Find where the given text appears and provide that cell's center as (X, Y) coordinate. 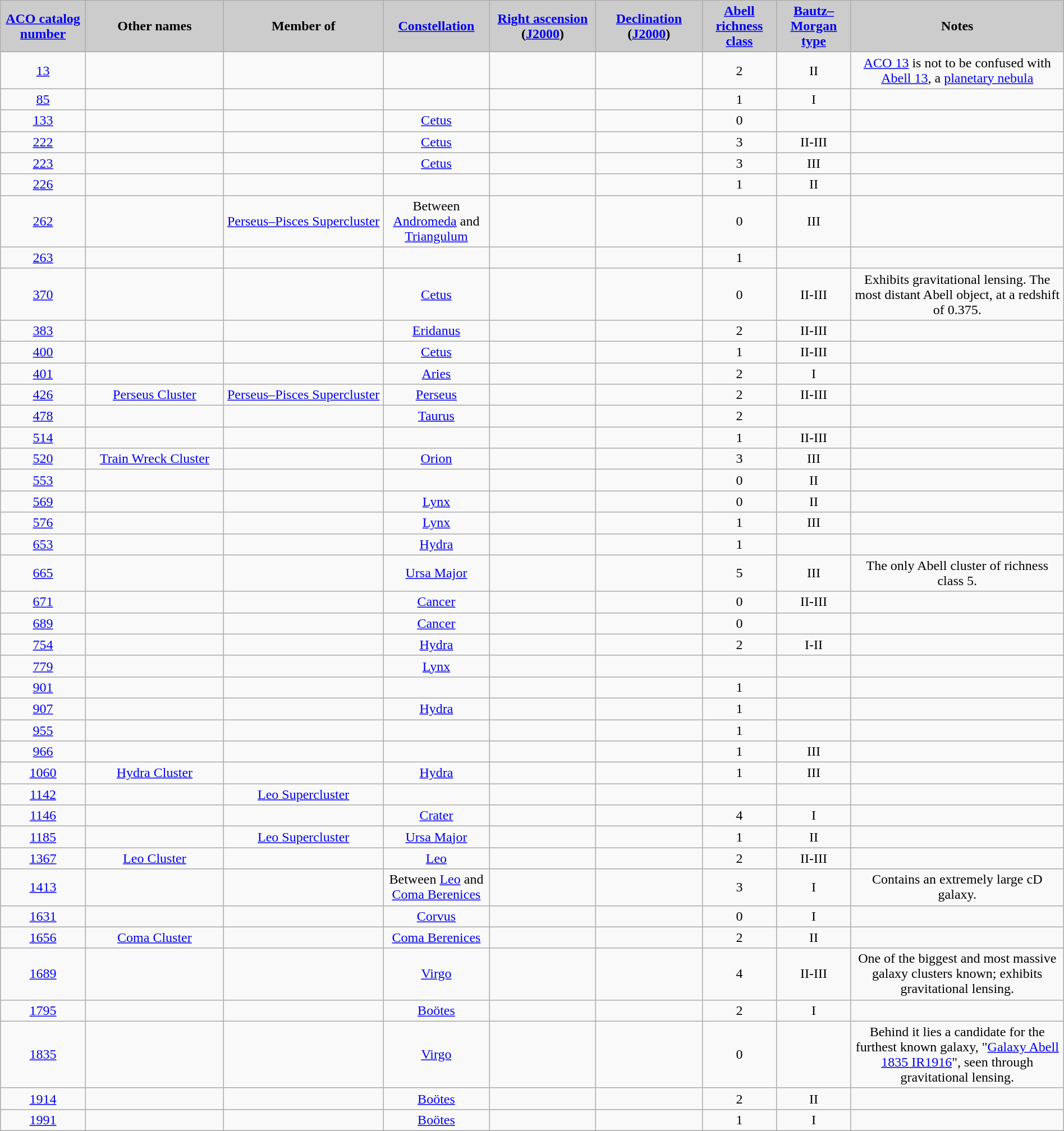
The only Abell cluster of richness class 5. (957, 573)
Member of (304, 26)
665 (43, 573)
ACO catalog number (43, 26)
1795 (43, 1010)
5 (740, 573)
Perseus Cluster (154, 395)
Declination (J2000) (649, 26)
262 (43, 221)
I-II (814, 645)
907 (43, 709)
Crater (437, 816)
401 (43, 373)
Behind it lies a candidate for the furthest known galaxy, "Galaxy Abell 1835 IR1916", seen through gravitational lensing. (957, 1055)
133 (43, 121)
Corvus (437, 916)
1991 (43, 1120)
383 (43, 330)
1689 (43, 974)
955 (43, 730)
553 (43, 480)
1142 (43, 794)
Constellation (437, 26)
569 (43, 502)
Between Leo and Coma Berenices (437, 888)
671 (43, 602)
1146 (43, 816)
1631 (43, 916)
1367 (43, 858)
Exhibits gravitational lensing. The most distant Abell object, at a redshift of 0.375. (957, 294)
370 (43, 294)
One of the biggest and most massive galaxy clusters known; exhibits gravitational lensing. (957, 974)
Abell richness class (740, 26)
653 (43, 544)
Contains an extremely large cD galaxy. (957, 888)
1835 (43, 1055)
576 (43, 523)
Between Andromeda and Triangulum (437, 221)
222 (43, 142)
Coma Berenices (437, 937)
Notes (957, 26)
1060 (43, 773)
Aries (437, 373)
Orion (437, 459)
Right ascension (J2000) (542, 26)
426 (43, 395)
Leo Cluster (154, 858)
ACO 13 is not to be confused with Abell 13, a planetary nebula (957, 71)
Train Wreck Cluster (154, 459)
Bautz–Morgan type (814, 26)
Leo (437, 858)
Hydra Cluster (154, 773)
Other names (154, 26)
13 (43, 71)
520 (43, 459)
514 (43, 438)
223 (43, 163)
400 (43, 352)
Taurus (437, 416)
689 (43, 623)
85 (43, 99)
263 (43, 258)
Eridanus (437, 330)
1413 (43, 888)
1185 (43, 837)
966 (43, 752)
779 (43, 666)
478 (43, 416)
1914 (43, 1098)
Perseus (437, 395)
754 (43, 645)
Coma Cluster (154, 937)
226 (43, 185)
1656 (43, 937)
901 (43, 687)
